Scan for the cell matching the given text and deliver its (x, y) coordinate at center. 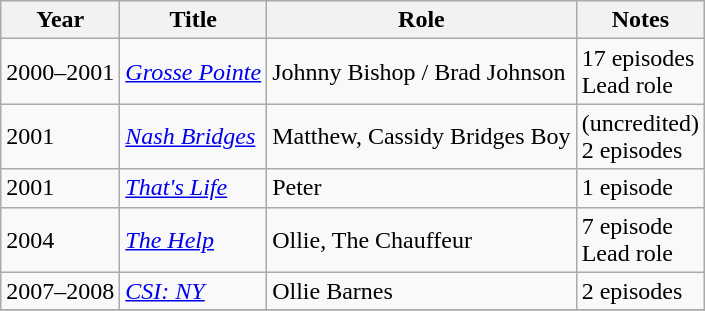
2 episodes (640, 291)
Title (194, 20)
That's Life (194, 188)
Grosse Pointe (194, 72)
2004 (60, 240)
2000–2001 (60, 72)
Johnny Bishop / Brad Johnson (422, 72)
1 episode (640, 188)
2007–2008 (60, 291)
The Help (194, 240)
(uncredited)2 episodes (640, 136)
CSI: NY (194, 291)
Ollie, The Chauffeur (422, 240)
7 episode Lead role (640, 240)
17 episodes Lead role (640, 72)
Nash Bridges (194, 136)
Notes (640, 20)
Role (422, 20)
Ollie Barnes (422, 291)
Matthew, Cassidy Bridges Boy (422, 136)
Year (60, 20)
Peter (422, 188)
